Return the [X, Y] coordinate for the center point of the cell that contains the specified text.  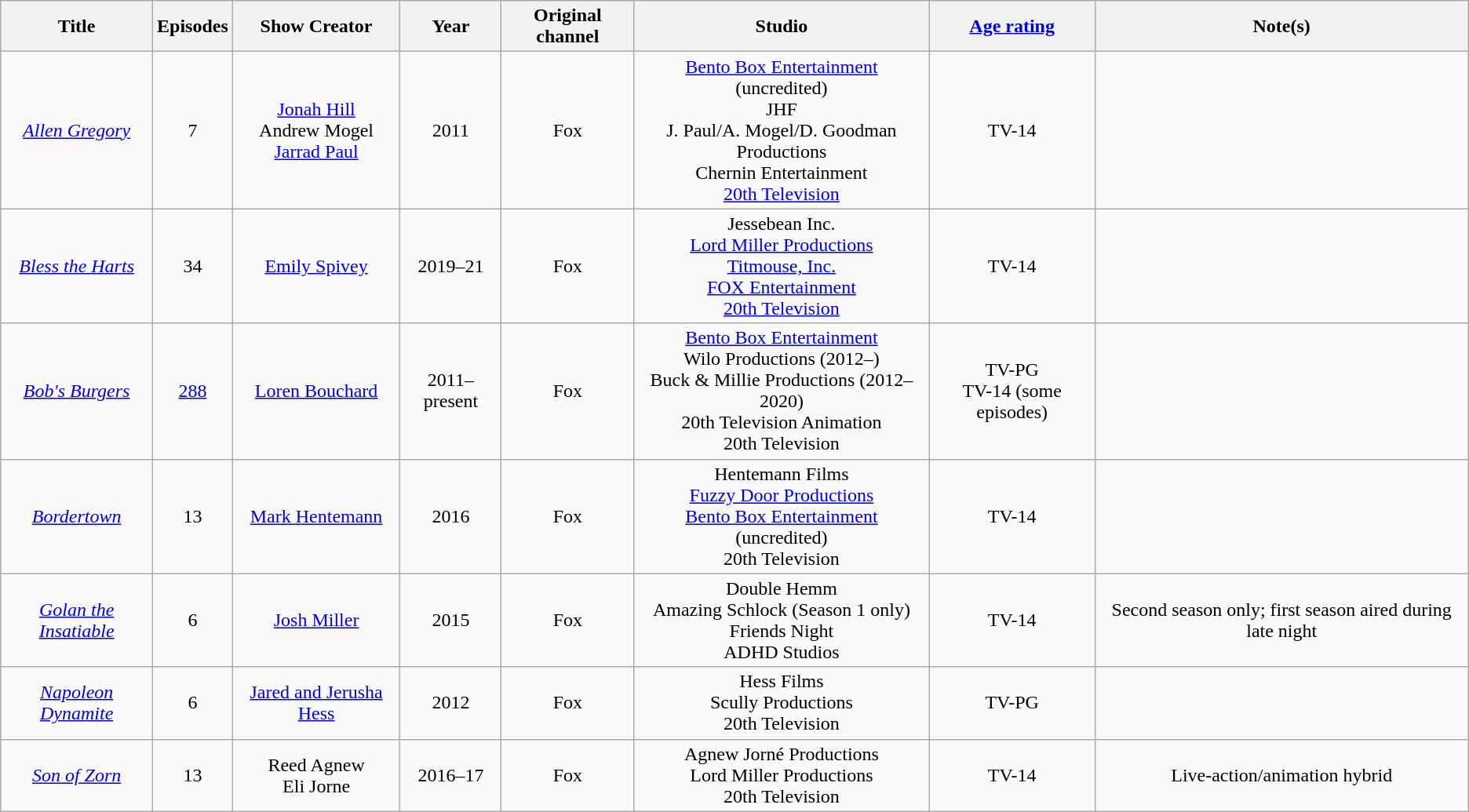
288 [193, 391]
Reed AgnewEli Jorne [316, 775]
Bob's Burgers [77, 391]
TV-PG [1012, 703]
TV-PGTV-14 (some episodes) [1012, 391]
Napoleon Dynamite [77, 703]
Episodes [193, 27]
Hentemann FilmsFuzzy Door ProductionsBento Box Entertainment (uncredited)20th Television [782, 516]
2016 [450, 516]
Year [450, 27]
2011–present [450, 391]
7 [193, 130]
Double HemmAmazing Schlock (Season 1 only)Friends NightADHD Studios [782, 620]
Jonah HillAndrew MogelJarrad Paul [316, 130]
Studio [782, 27]
Bento Box EntertainmentWilo Productions (2012–)Buck & Millie Productions (2012–2020)20th Television Animation20th Television [782, 391]
Show Creator [316, 27]
Jessebean Inc.Lord Miller ProductionsTitmouse, Inc.FOX Entertainment20th Television [782, 266]
Bento Box Entertainment (uncredited)JHFJ. Paul/A. Mogel/D. Goodman ProductionsChernin Entertainment20th Television [782, 130]
2011 [450, 130]
2015 [450, 620]
Emily Spivey [316, 266]
Original channel [568, 27]
Age rating [1012, 27]
Live-action/animation hybrid [1281, 775]
Title [77, 27]
Golan the Insatiable [77, 620]
Bless the Harts [77, 266]
Hess FilmsScully Productions20th Television [782, 703]
34 [193, 266]
Jared and Jerusha Hess [316, 703]
Josh Miller [316, 620]
Bordertown [77, 516]
Agnew Jorné ProductionsLord Miller Productions20th Television [782, 775]
2012 [450, 703]
Mark Hentemann [316, 516]
2019–21 [450, 266]
Loren Bouchard [316, 391]
Second season only; first season aired during late night [1281, 620]
2016–17 [450, 775]
Allen Gregory [77, 130]
Son of Zorn [77, 775]
Note(s) [1281, 27]
